Return (X, Y) of the center of cell containing provided text 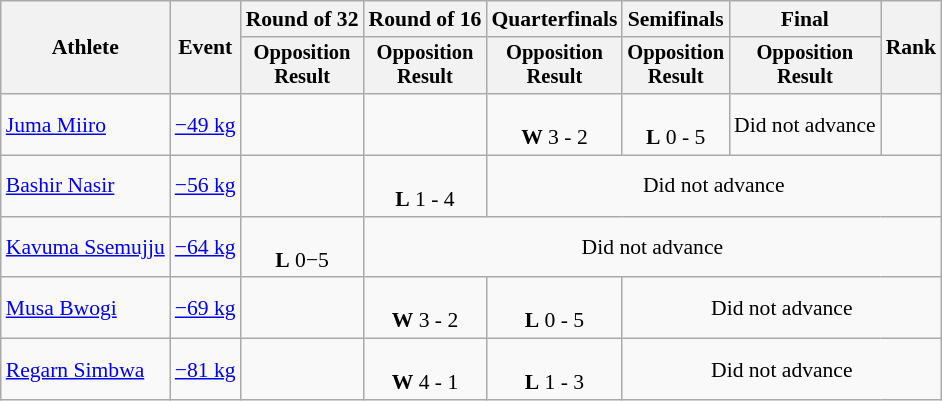
L 1 - 3 (554, 370)
L 1 - 4 (426, 186)
Round of 16 (426, 19)
−49 kg (206, 124)
Musa Bwogi (86, 308)
−64 kg (206, 248)
Rank (912, 48)
Final (805, 19)
Event (206, 48)
Regarn Simbwa (86, 370)
Bashir Nasir (86, 186)
−56 kg (206, 186)
Quarterfinals (554, 19)
Kavuma Ssemujju (86, 248)
Round of 32 (302, 19)
Athlete (86, 48)
W 4 - 1 (426, 370)
−81 kg (206, 370)
L 0−5 (302, 248)
Semifinals (676, 19)
Juma Miiro (86, 124)
−69 kg (206, 308)
